Identify which cell holds the provided text, then report its [X, Y] central coordinate. 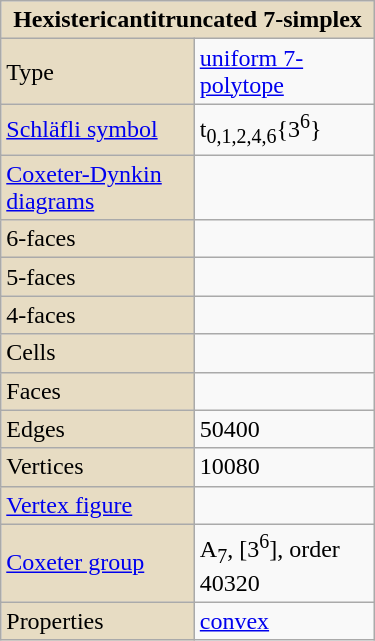
Edges [98, 429]
4-faces [98, 315]
Properties [98, 621]
10080 [284, 467]
Type [98, 72]
6-faces [98, 239]
Vertices [98, 467]
Cells [98, 353]
A7, [36], order 40320 [284, 563]
Vertex figure [98, 505]
Coxeter group [98, 563]
5-faces [98, 277]
50400 [284, 429]
Schläfli symbol [98, 130]
uniform 7-polytope [284, 72]
Coxeter-Dynkin diagrams [98, 188]
Faces [98, 391]
Hexistericantitruncated 7-simplex [188, 20]
t0,1,2,4,6{36} [284, 130]
convex [284, 621]
